Extract the (x, y) coordinate from the center of the cell holding the provided text.  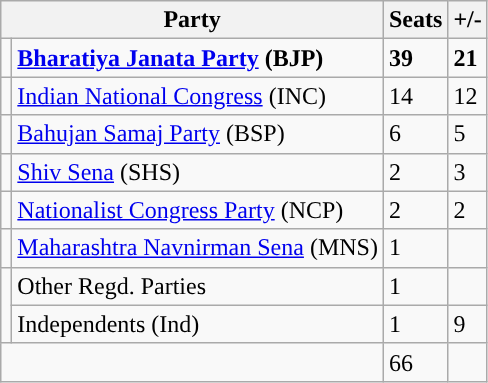
Shiv Sena (SHS) (198, 172)
39 (415, 58)
+/- (468, 20)
14 (415, 96)
Indian National Congress (INC) (198, 96)
Independents (Ind) (198, 324)
5 (468, 134)
Other Regd. Parties (198, 286)
3 (468, 172)
Seats (415, 20)
9 (468, 324)
Bahujan Samaj Party (BSP) (198, 134)
Bharatiya Janata Party (BJP) (198, 58)
66 (415, 362)
Party (192, 20)
6 (415, 134)
Maharashtra Navnirman Sena (MNS) (198, 248)
21 (468, 58)
12 (468, 96)
Nationalist Congress Party (NCP) (198, 210)
